Provide the (x, y) coordinate of the cell's center where the given text is located.  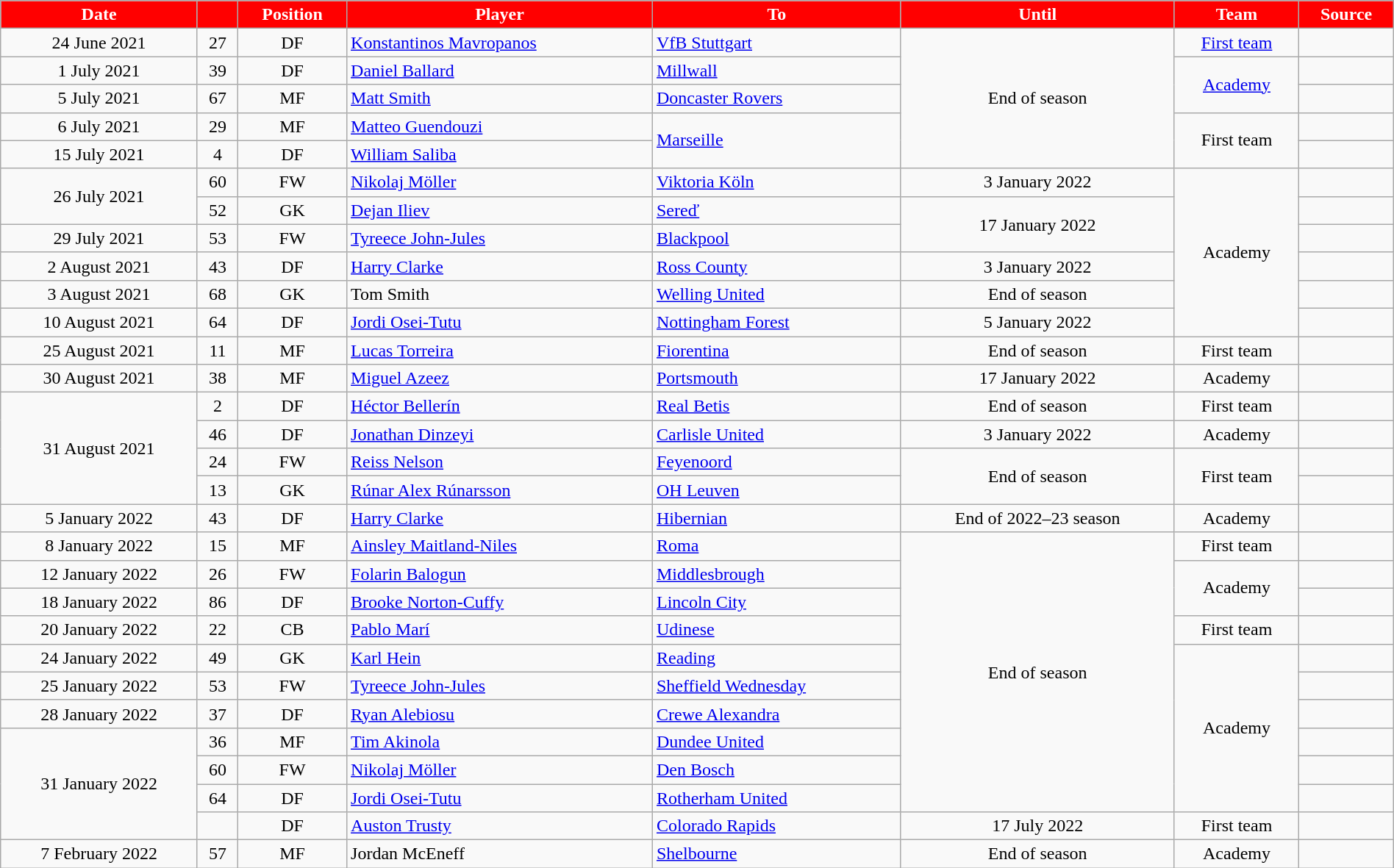
Welling United (776, 294)
86 (218, 602)
26 July 2021 (99, 196)
Matt Smith (500, 98)
Dejan Iliev (500, 210)
Rúnar Alex Rúnarsson (500, 490)
15 July 2021 (99, 154)
20 January 2022 (99, 630)
11 (218, 351)
Portsmouth (776, 379)
25 January 2022 (99, 686)
36 (218, 742)
Reiss Nelson (500, 462)
13 (218, 490)
To (776, 15)
Blackpool (776, 238)
28 January 2022 (99, 714)
Lucas Torreira (500, 351)
Date (99, 15)
Rotherham United (776, 797)
William Saliba (500, 154)
24 (218, 462)
67 (218, 98)
Konstantinos Mavropanos (500, 43)
5 July 2021 (99, 98)
2 August 2021 (99, 266)
Fiorentina (776, 351)
27 (218, 43)
Hibernian (776, 518)
Player (500, 15)
Feyenoord (776, 462)
Roma (776, 546)
37 (218, 714)
Dundee United (776, 742)
Middlesbrough (776, 574)
30 August 2021 (99, 379)
Matteo Guendouzi (500, 126)
Team (1237, 15)
Karl Hein (500, 658)
15 (218, 546)
18 January 2022 (99, 602)
Crewe Alexandra (776, 714)
Reading (776, 658)
57 (218, 854)
Millwall (776, 71)
6 July 2021 (99, 126)
CB (293, 630)
Carlisle United (776, 434)
Ryan Alebiosu (500, 714)
31 August 2021 (99, 448)
12 January 2022 (99, 574)
Héctor Bellerín (500, 406)
4 (218, 154)
22 (218, 630)
49 (218, 658)
2 (218, 406)
8 January 2022 (99, 546)
Sereď (776, 210)
Miguel Azeez (500, 379)
Jordan McEneff (500, 854)
Real Betis (776, 406)
OH Leuven (776, 490)
Tim Akinola (500, 742)
Folarin Balogun (500, 574)
29 July 2021 (99, 238)
38 (218, 379)
10 August 2021 (99, 322)
1 July 2021 (99, 71)
Viktoria Köln (776, 182)
26 (218, 574)
Until (1037, 15)
Shelbourne (776, 854)
24 January 2022 (99, 658)
Udinese (776, 630)
Ainsley Maitland-Niles (500, 546)
29 (218, 126)
68 (218, 294)
VfB Stuttgart (776, 43)
3 August 2021 (99, 294)
31 January 2022 (99, 783)
7 February 2022 (99, 854)
Daniel Ballard (500, 71)
Jonathan Dinzeyi (500, 434)
17 July 2022 (1037, 826)
Auston Trusty (500, 826)
Doncaster Rovers (776, 98)
Marseille (776, 140)
Sheffield Wednesday (776, 686)
52 (218, 210)
Lincoln City (776, 602)
Den Bosch (776, 770)
Brooke Norton-Cuffy (500, 602)
46 (218, 434)
39 (218, 71)
24 June 2021 (99, 43)
25 August 2021 (99, 351)
Colorado Rapids (776, 826)
End of 2022–23 season (1037, 518)
Position (293, 15)
Nottingham Forest (776, 322)
Ross County (776, 266)
Pablo Marí (500, 630)
Source (1346, 15)
Tom Smith (500, 294)
